Detect which cell encompasses the target text, then output its [X, Y] center coordinate. 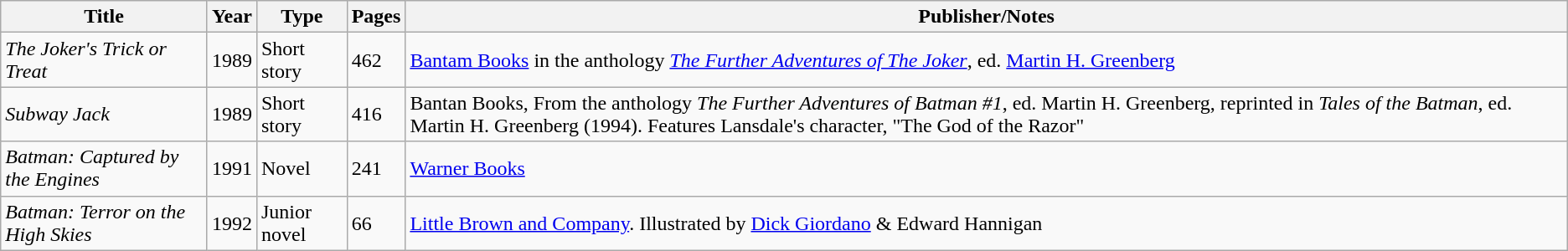
Novel [302, 169]
462 [376, 60]
Bantam Books in the anthology The Further Adventures of The Joker, ed. Martin H. Greenberg [987, 60]
1992 [231, 223]
Junior novel [302, 223]
Batman: Captured by the Engines [104, 169]
416 [376, 114]
Year [231, 17]
Pages [376, 17]
241 [376, 169]
Subway Jack [104, 114]
The Joker's Trick or Treat [104, 60]
Batman: Terror on the High Skies [104, 223]
Title [104, 17]
Publisher/Notes [987, 17]
1991 [231, 169]
Warner Books [987, 169]
66 [376, 223]
Type [302, 17]
Little Brown and Company. Illustrated by Dick Giordano & Edward Hannigan [987, 223]
